From the cell containing the given text, extract its center point as [X, Y] coordinate. 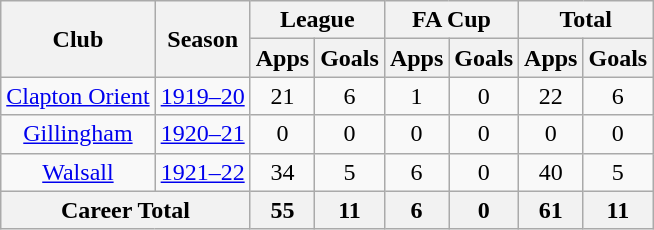
55 [282, 210]
1919–20 [202, 96]
League [317, 20]
Gillingham [78, 134]
21 [282, 96]
40 [551, 172]
61 [551, 210]
Total [586, 20]
Walsall [78, 172]
22 [551, 96]
1921–22 [202, 172]
1920–21 [202, 134]
FA Cup [451, 20]
1 [416, 96]
34 [282, 172]
Season [202, 39]
Club [78, 39]
Career Total [126, 210]
Clapton Orient [78, 96]
